Output the [X, Y] coordinate of the center of the cell containing the given text.  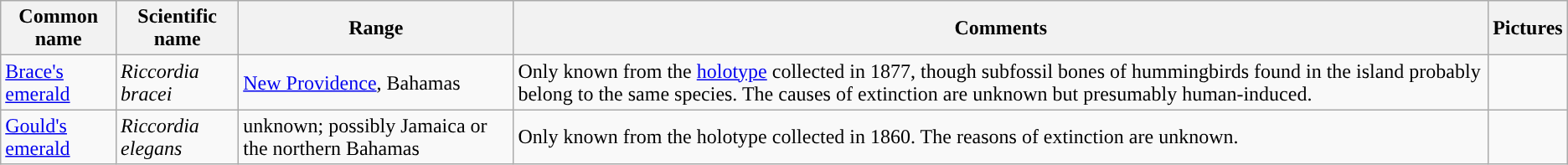
Range [376, 28]
Only known from the holotype collected in 1860. The reasons of extinction are unknown. [1001, 137]
Scientific name [178, 28]
Pictures [1528, 28]
Riccordia bracei [178, 82]
Common name [59, 28]
New Providence, Bahamas [376, 82]
Comments [1001, 28]
Brace's emerald [59, 82]
Gould's emerald [59, 137]
Riccordia elegans [178, 137]
unknown; possibly Jamaica or the northern Bahamas [376, 137]
